Identify which cell holds the provided text, then report its [X, Y] central coordinate. 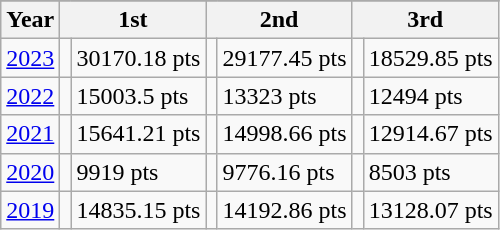
18529.85 pts [430, 58]
2023 [30, 58]
2019 [30, 210]
12914.67 pts [430, 134]
2020 [30, 172]
15003.5 pts [138, 96]
13323 pts [284, 96]
Year [30, 20]
14998.66 pts [284, 134]
9919 pts [138, 172]
2022 [30, 96]
30170.18 pts [138, 58]
15641.21 pts [138, 134]
9776.16 pts [284, 172]
29177.45 pts [284, 58]
3rd [425, 20]
12494 pts [430, 96]
13128.07 pts [430, 210]
2021 [30, 134]
1st [133, 20]
14835.15 pts [138, 210]
14192.86 pts [284, 210]
8503 pts [430, 172]
2nd [279, 20]
